Scan for the cell matching the given text and deliver its [x, y] coordinate at center. 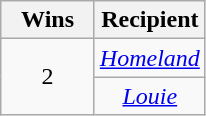
2 [48, 77]
Louie [150, 96]
Recipient [150, 20]
Wins [48, 20]
Homeland [150, 58]
